Determine the (x, y) coordinate at the center of the cell enclosing the given text.  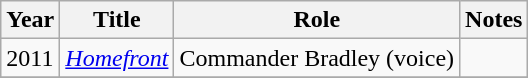
Homefront (117, 58)
Year (30, 20)
Notes (494, 20)
Commander Bradley (voice) (317, 58)
2011 (30, 58)
Role (317, 20)
Title (117, 20)
